Identify which cell holds the provided text, then report its (X, Y) central coordinate. 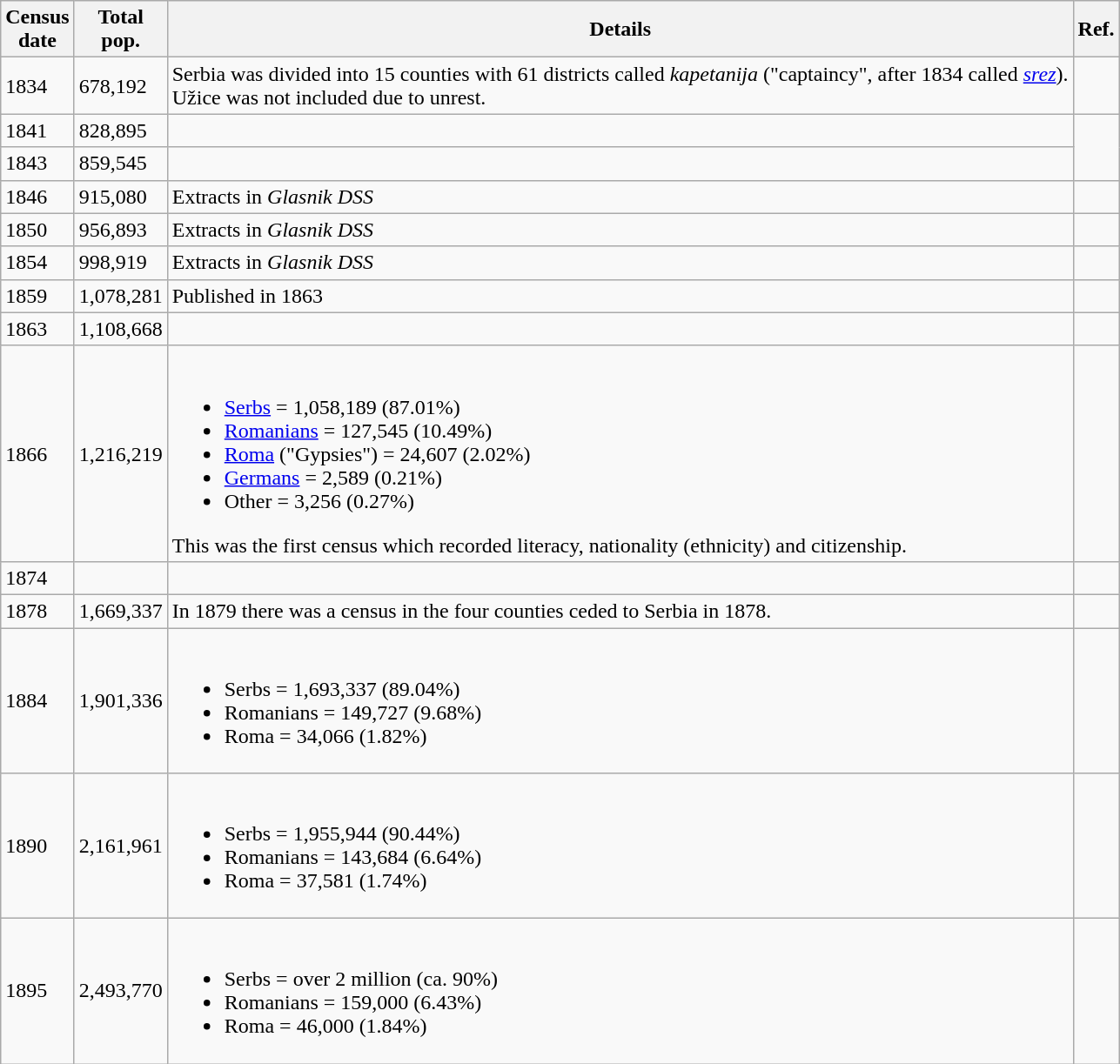
Details (620, 30)
998,919 (120, 263)
In 1879 there was a census in the four counties ceded to Serbia in 1878. (620, 611)
1841 (37, 130)
1854 (37, 263)
1,901,336 (120, 701)
1895 (37, 992)
1,108,668 (120, 329)
1,669,337 (120, 611)
Serbia was divided into 15 counties with 61 districts called kapetanija ("captaincy", after 1834 called srez).Užice was not included due to unrest. (620, 85)
1843 (37, 164)
Totalpop. (120, 30)
Serbs = 1,693,337 (89.04%)Romanians = 149,727 (9.68%)Roma = 34,066 (1.82%) (620, 701)
2,493,770 (120, 992)
1890 (37, 846)
Published in 1863 (620, 296)
1850 (37, 230)
956,893 (120, 230)
1,078,281 (120, 296)
1878 (37, 611)
828,895 (120, 130)
1866 (37, 453)
1874 (37, 578)
859,545 (120, 164)
915,080 (120, 197)
Ref. (1097, 30)
1,216,219 (120, 453)
678,192 (120, 85)
Serbs = 1,955,944 (90.44%)Romanians = 143,684 (6.64%)Roma = 37,581 (1.74%) (620, 846)
1884 (37, 701)
1834 (37, 85)
2,161,961 (120, 846)
1846 (37, 197)
1859 (37, 296)
Serbs = over 2 million (ca. 90%)Romanians = 159,000 (6.43%)Roma = 46,000 (1.84%) (620, 992)
Censusdate (37, 30)
1863 (37, 329)
